For the text-containing cell, return its midpoint in [x, y] coordinate format. 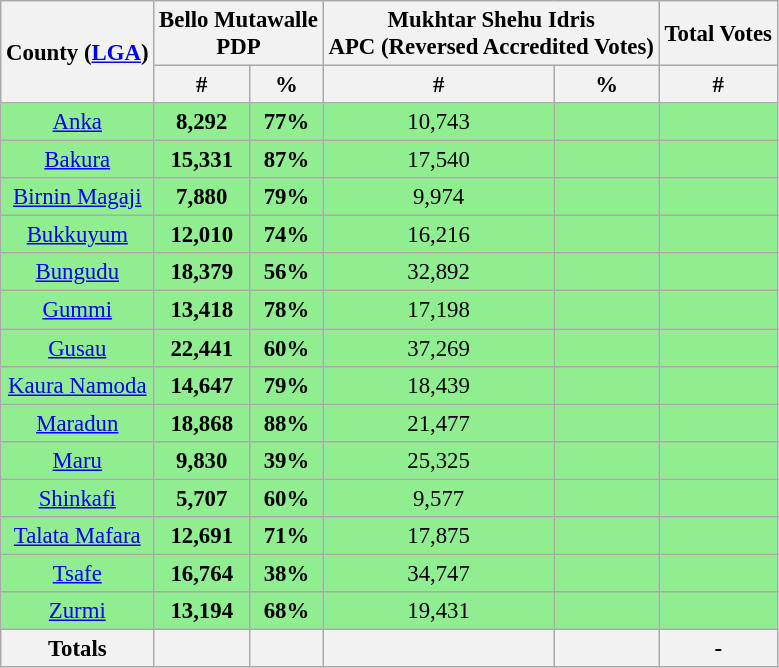
13,194 [202, 611]
71% [287, 536]
Maru [78, 460]
Birnin Magaji [78, 197]
Totals [78, 648]
8,292 [202, 122]
18,379 [202, 273]
88% [287, 423]
16,216 [438, 235]
17,540 [438, 160]
77% [287, 122]
74% [287, 235]
25,325 [438, 460]
21,477 [438, 423]
Gummi [78, 310]
12,691 [202, 536]
Bakura [78, 160]
Gusau [78, 348]
Bungudu [78, 273]
7,880 [202, 197]
Mukhtar Shehu IdrisAPC (Reversed Accredited Votes) [491, 34]
17,198 [438, 310]
9,974 [438, 197]
22,441 [202, 348]
37,269 [438, 348]
9,830 [202, 460]
56% [287, 273]
Tsafe [78, 573]
14,647 [202, 385]
Bello MutawallePDP [238, 34]
17,875 [438, 536]
15,331 [202, 160]
Maradun [78, 423]
Talata Mafara [78, 536]
38% [287, 573]
- [718, 648]
10,743 [438, 122]
Shinkafi [78, 498]
5,707 [202, 498]
87% [287, 160]
19,431 [438, 611]
Kaura Namoda [78, 385]
18,868 [202, 423]
Bukkuyum [78, 235]
39% [287, 460]
Total Votes [718, 34]
12,010 [202, 235]
16,764 [202, 573]
13,418 [202, 310]
Anka [78, 122]
78% [287, 310]
34,747 [438, 573]
9,577 [438, 498]
County (LGA) [78, 52]
68% [287, 611]
32,892 [438, 273]
18,439 [438, 385]
Zurmi [78, 611]
